Return (X, Y) of the center of cell containing provided text 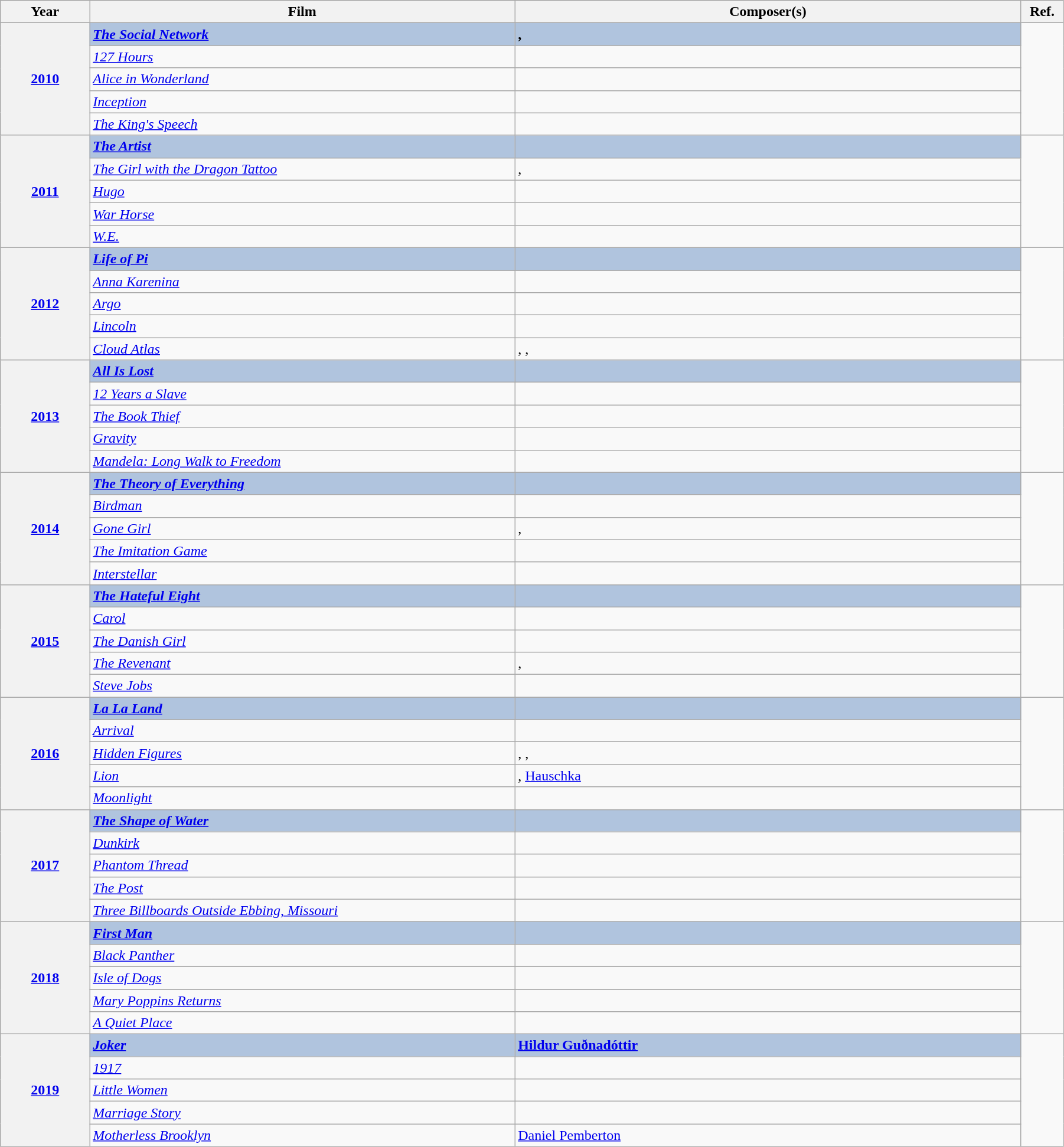
The Girl with the Dragon Tattoo (302, 169)
Anna Karenina (302, 282)
Interstellar (302, 573)
The Theory of Everything (302, 483)
Life of Pi (302, 259)
Phantom Thread (302, 865)
2010 (45, 79)
Joker (302, 1045)
2016 (45, 753)
Carol (302, 618)
Alice in Wonderland (302, 79)
2015 (45, 641)
Inception (302, 102)
127 Hours (302, 57)
Lion (302, 776)
Black Panther (302, 955)
The Imitation Game (302, 551)
Gone Girl (302, 528)
Gravity (302, 439)
The Social Network (302, 34)
War Horse (302, 214)
Three Billboards Outside Ebbing, Missouri (302, 910)
A Quiet Place (302, 1023)
Hugo (302, 191)
The Revenant (302, 664)
The Shape of Water (302, 821)
Hidden Figures (302, 753)
Hildur Guðnadóttir (768, 1045)
The Artist (302, 146)
Motherless Brooklyn (302, 1135)
The King's Speech (302, 124)
Marriage Story (302, 1113)
12 Years a Slave (302, 394)
The Hateful Eight (302, 596)
Steve Jobs (302, 686)
Little Women (302, 1090)
2017 (45, 865)
Lincoln (302, 326)
Mandela: Long Walk to Freedom (302, 461)
W.E. (302, 236)
Composer(s) (768, 12)
Dunkirk (302, 843)
, Hauschka (768, 776)
2011 (45, 191)
2014 (45, 528)
Arrival (302, 731)
The Book Thief (302, 416)
Argo (302, 304)
Ref. (1042, 12)
All Is Lost (302, 371)
2013 (45, 416)
2019 (45, 1090)
1917 (302, 1068)
La La Land (302, 708)
The Danish Girl (302, 641)
Moonlight (302, 798)
The Post (302, 888)
Mary Poppins Returns (302, 1001)
Isle of Dogs (302, 978)
Year (45, 12)
Birdman (302, 506)
Cloud Atlas (302, 349)
2012 (45, 303)
2018 (45, 978)
Film (302, 12)
Daniel Pemberton (768, 1135)
First Man (302, 933)
